Identify which cell holds the provided text, then report its (X, Y) central coordinate. 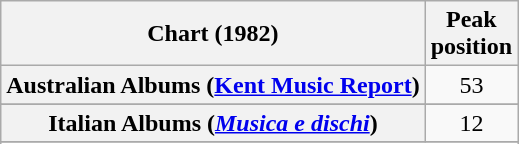
53 (471, 85)
Chart (1982) (213, 34)
Australian Albums (Kent Music Report) (213, 85)
Italian Albums (Musica e dischi) (213, 123)
12 (471, 123)
Peakposition (471, 34)
